Return [x, y] of the center of cell containing provided text 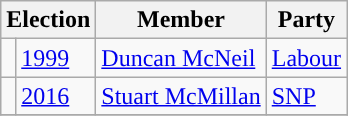
1999 [56, 58]
SNP [306, 96]
2016 [56, 96]
Member [181, 20]
Duncan McNeil [181, 58]
Labour [306, 58]
Party [306, 20]
Stuart McMillan [181, 96]
Election [48, 20]
